For the text-containing cell, return its midpoint in (x, y) coordinate format. 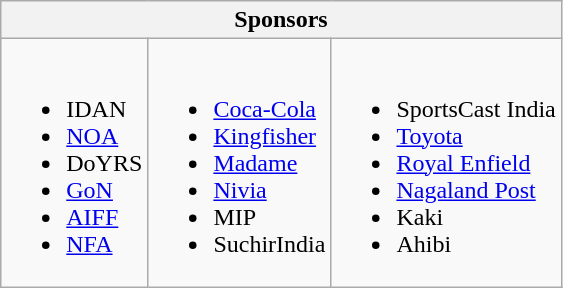
SportsCast IndiaToyotaRoyal EnfieldNagaland PostKakiAhibi (446, 163)
IDANNOADoYRSGoNAIFFNFA (74, 163)
Sponsors (282, 20)
Coca-ColaKingfisherMadameNiviaMIPSuchirIndia (240, 163)
